Pinpoint the cell where the given text exists, returning its (x, y) midpoint coordinate. 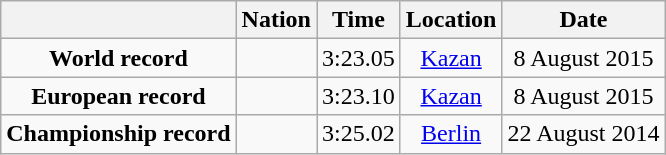
Location (451, 20)
Nation (276, 20)
3:25.02 (358, 134)
3:23.10 (358, 96)
3:23.05 (358, 58)
Berlin (451, 134)
Date (584, 20)
Time (358, 20)
22 August 2014 (584, 134)
World record (118, 58)
European record (118, 96)
Championship record (118, 134)
